Provide the [X, Y] coordinate of the cell's center where the given text is located.  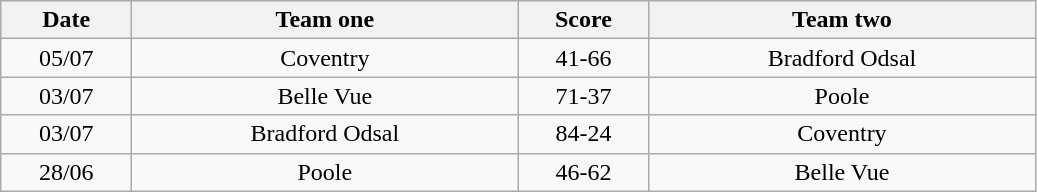
Team two [842, 20]
Score [584, 20]
41-66 [584, 58]
Team one [325, 20]
46-62 [584, 172]
05/07 [66, 58]
28/06 [66, 172]
84-24 [584, 134]
Date [66, 20]
71-37 [584, 96]
